Find where the given text appears and provide that cell's center as [x, y] coordinate. 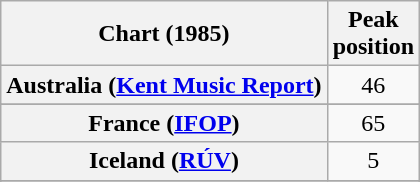
Chart (1985) [164, 34]
46 [373, 85]
Australia (Kent Music Report) [164, 85]
65 [373, 123]
Iceland (RÚV) [164, 161]
France (IFOP) [164, 123]
Peakposition [373, 34]
5 [373, 161]
